Pinpoint the cell where the given text exists, returning its [x, y] midpoint coordinate. 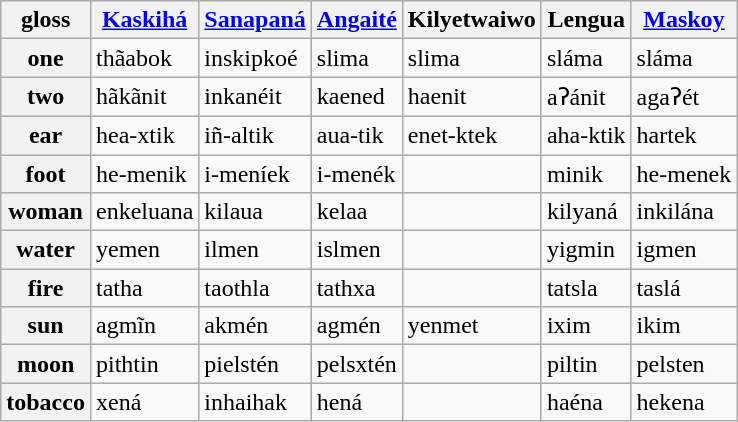
fire [46, 288]
i-menék [356, 173]
taslá [684, 288]
pielstén [255, 364]
kaened [356, 97]
taothla [255, 288]
ear [46, 135]
Lengua [586, 20]
foot [46, 173]
woman [46, 212]
ikim [684, 326]
aua-tik [356, 135]
he-menik [144, 173]
kilyaná [586, 212]
i-meníek [255, 173]
sun [46, 326]
inskipkoé [255, 58]
xená [144, 402]
ixim [586, 326]
Kaskihá [144, 20]
he-menek [684, 173]
enet-ktek [472, 135]
hartek [684, 135]
kilaua [255, 212]
yemen [144, 250]
yigmin [586, 250]
pithtin [144, 364]
Kilyetwaiwo [472, 20]
thãabok [144, 58]
one [46, 58]
inkilána [684, 212]
aʔánit [586, 97]
haenit [472, 97]
piltin [586, 364]
minik [586, 173]
tobacco [46, 402]
tatha [144, 288]
ilmen [255, 250]
two [46, 97]
Maskoy [684, 20]
water [46, 250]
hãkãnit [144, 97]
yenmet [472, 326]
inkanéit [255, 97]
Sanapaná [255, 20]
iñ-altik [255, 135]
tatsla [586, 288]
pelsten [684, 364]
aha-ktik [586, 135]
agaʔét [684, 97]
pelsxtén [356, 364]
akmén [255, 326]
moon [46, 364]
hekena [684, 402]
hea-xtik [144, 135]
igmen [684, 250]
enkeluana [144, 212]
kelaa [356, 212]
inhaihak [255, 402]
tathxa [356, 288]
hená [356, 402]
gloss [46, 20]
agmén [356, 326]
agmĩn [144, 326]
islmen [356, 250]
Angaité [356, 20]
haéna [586, 402]
